Determine the [x, y] coordinate at the center of the cell enclosing the given text.  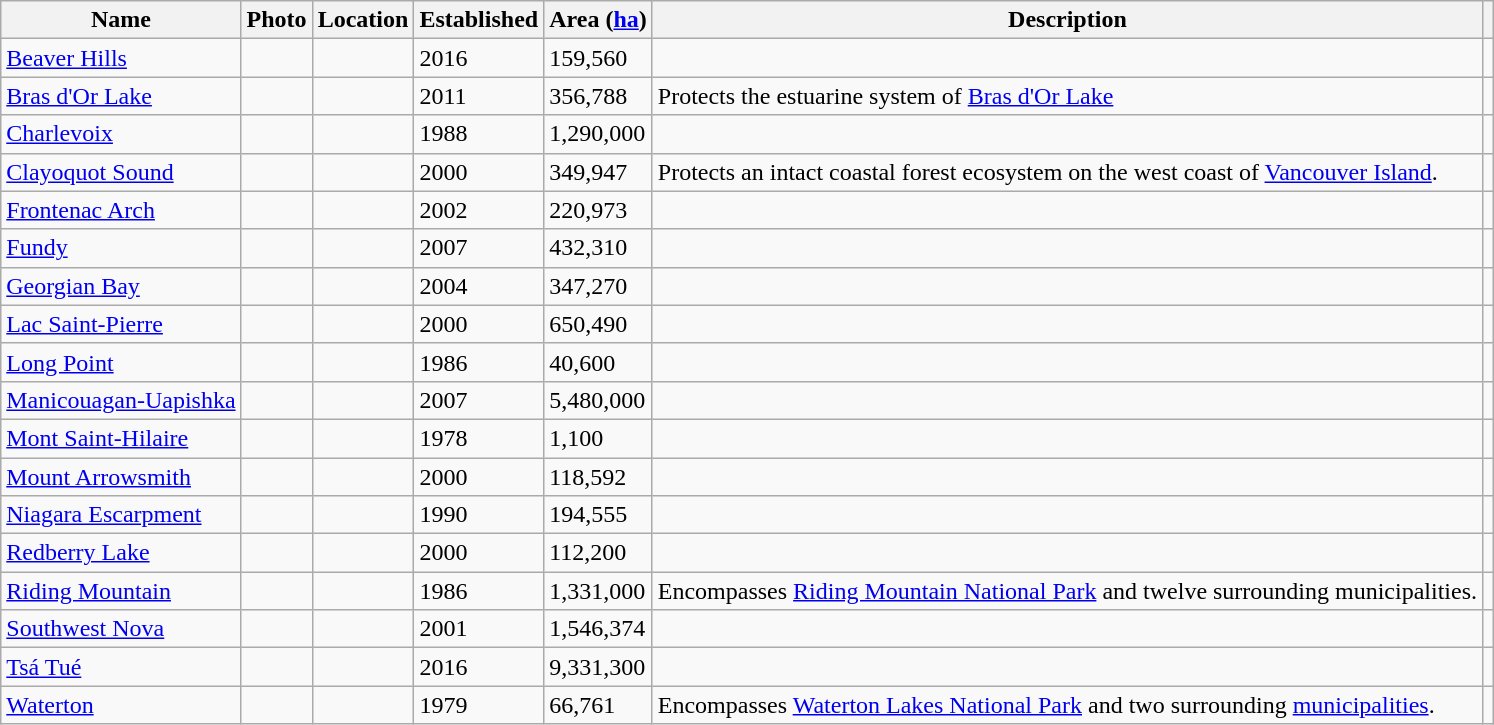
Protects the estuarine system of Bras d'Or Lake [1067, 96]
Encompasses Riding Mountain National Park and twelve surrounding municipalities. [1067, 591]
1990 [479, 515]
194,555 [598, 515]
349,947 [598, 172]
1,100 [598, 438]
Charlevoix [121, 134]
Description [1067, 20]
Established [479, 20]
112,200 [598, 553]
66,761 [598, 705]
Long Point [121, 362]
Mont Saint-Hilaire [121, 438]
432,310 [598, 248]
2001 [479, 629]
Lac Saint-Pierre [121, 324]
Location [363, 20]
Clayoquot Sound [121, 172]
Niagara Escarpment [121, 515]
650,490 [598, 324]
Bras d'Or Lake [121, 96]
118,592 [598, 477]
220,973 [598, 210]
347,270 [598, 286]
Redberry Lake [121, 553]
1,290,000 [598, 134]
1979 [479, 705]
2004 [479, 286]
Tsá Tué [121, 667]
Riding Mountain [121, 591]
356,788 [598, 96]
Encompasses Waterton Lakes National Park and two surrounding municipalities. [1067, 705]
Beaver Hills [121, 58]
1,546,374 [598, 629]
Protects an intact coastal forest ecosystem on the west coast of Vancouver Island. [1067, 172]
Southwest Nova [121, 629]
40,600 [598, 362]
1978 [479, 438]
2002 [479, 210]
Area (ha) [598, 20]
Waterton [121, 705]
159,560 [598, 58]
9,331,300 [598, 667]
Fundy [121, 248]
1988 [479, 134]
Frontenac Arch [121, 210]
Name [121, 20]
1,331,000 [598, 591]
2011 [479, 96]
Georgian Bay [121, 286]
5,480,000 [598, 400]
Mount Arrowsmith [121, 477]
Photo [276, 20]
Manicouagan-Uapishka [121, 400]
